Search for the cell housing the specified text and yield its (X, Y) center coordinate. 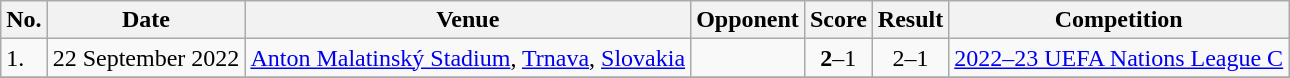
Opponent (748, 20)
Competition (1119, 20)
22 September 2022 (146, 58)
Venue (468, 20)
Score (838, 20)
Date (146, 20)
Result (910, 20)
1. (24, 58)
2022–23 UEFA Nations League C (1119, 58)
No. (24, 20)
Anton Malatinský Stadium, Trnava, Slovakia (468, 58)
